Detect which cell encompasses the target text, then output its (X, Y) center coordinate. 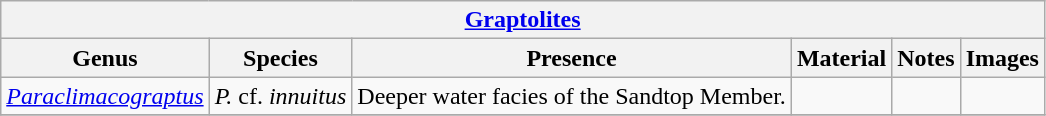
Images (1002, 58)
Material (841, 58)
Deeper water facies of the Sandtop Member. (572, 96)
Graptolites (523, 20)
Genus (105, 58)
P. cf. innuitus (280, 96)
Presence (572, 58)
Notes (926, 58)
Paraclimacograptus (105, 96)
Species (280, 58)
